From the cell containing the given text, extract its center point as (X, Y) coordinate. 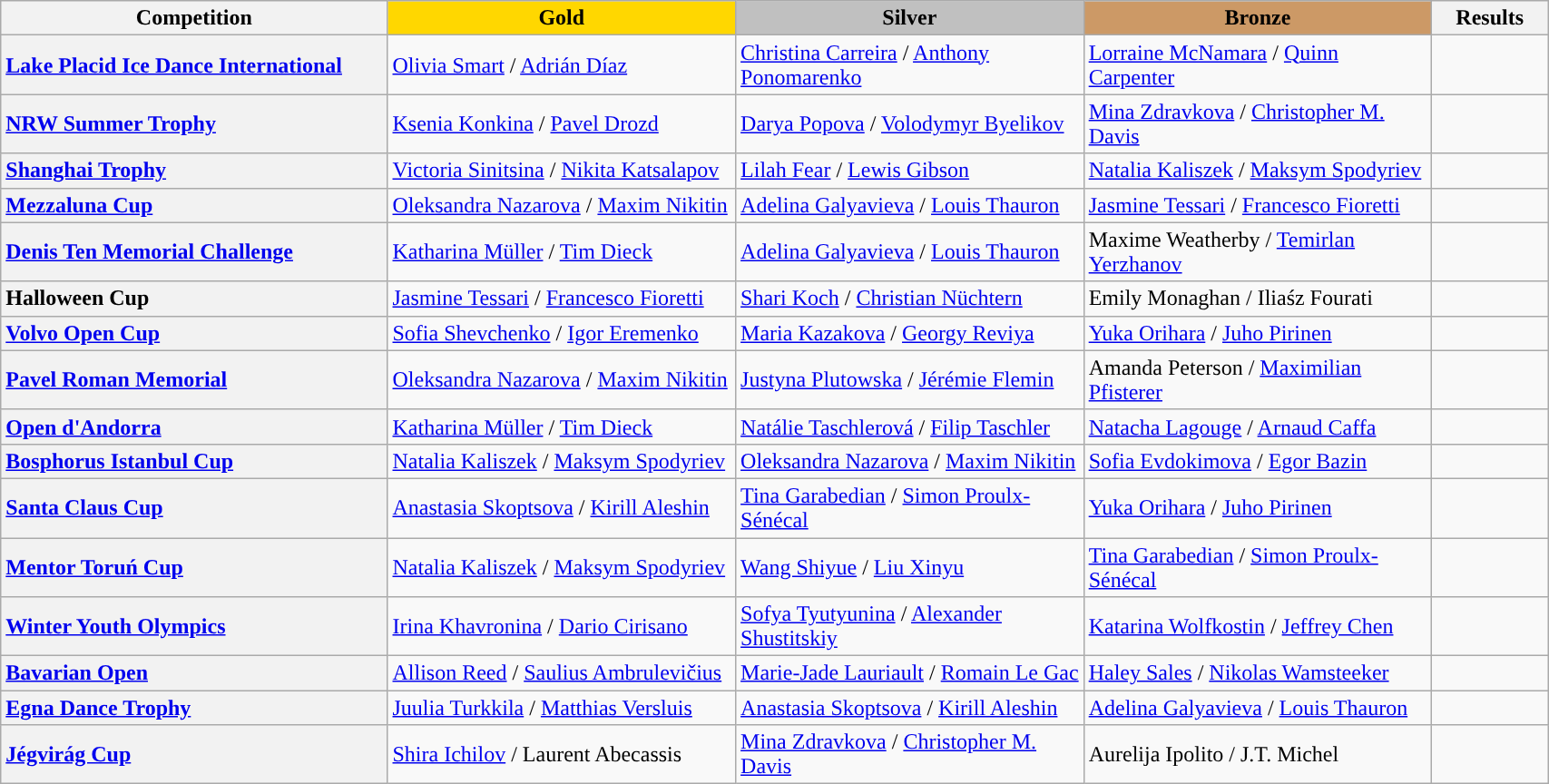
Results (1490, 18)
Lake Placid Ice Dance International (194, 65)
Volvo Open Cup (194, 333)
Haley Sales / Nikolas Wamsteeker (1258, 673)
Justyna Plutowska / Jérémie Flemin (910, 379)
Lilah Fear / Lewis Gibson (910, 171)
Bosphorus Istanbul Cup (194, 461)
Santa Claus Cup (194, 508)
Victoria Sinitsina / Nikita Katsalapov (562, 171)
Lorraine McNamara / Quinn Carpenter (1258, 65)
Shira Ichilov / Laurent Abecassis (562, 755)
Katarina Wolfkostin / Jeffrey Chen (1258, 626)
Amanda Peterson / Maximilian Pfisterer (1258, 379)
Allison Reed / Saulius Ambrulevičius (562, 673)
Natálie Taschlerová / Filip Taschler (910, 426)
Pavel Roman Memorial (194, 379)
Jégvirág Cup (194, 755)
Sofya Tyutyunina / Alexander Shustitskiy (910, 626)
Silver (910, 18)
Mezzaluna Cup (194, 205)
Mentor Toruń Cup (194, 566)
Shari Koch / Christian Nüchtern (910, 299)
Winter Youth Olympics (194, 626)
Competition (194, 18)
Bronze (1258, 18)
NRW Summer Trophy (194, 123)
Open d'Andorra (194, 426)
Olivia Smart / Adrián Díaz (562, 65)
Gold (562, 18)
Natacha Lagouge / Arnaud Caffa (1258, 426)
Sofia Shevchenko / Igor Eremenko (562, 333)
Bavarian Open (194, 673)
Darya Popova / Volodymyr Byelikov (910, 123)
Shanghai Trophy (194, 171)
Ksenia Konkina / Pavel Drozd (562, 123)
Sofia Evdokimova / Egor Bazin (1258, 461)
Egna Dance Trophy (194, 708)
Wang Shiyue / Liu Xinyu (910, 566)
Marie-Jade Lauriault / Romain Le Gac (910, 673)
Denis Ten Memorial Challenge (194, 252)
Maria Kazakova / Georgy Reviya (910, 333)
Emily Monaghan / Iliaśz Fourati (1258, 299)
Halloween Cup (194, 299)
Maxime Weatherby / Temirlan Yerzhanov (1258, 252)
Christina Carreira / Anthony Ponomarenko (910, 65)
Juulia Turkkila / Matthias Versluis (562, 708)
Irina Khavronina / Dario Cirisano (562, 626)
Aurelija Ipolito / J.T. Michel (1258, 755)
